Determine the (X, Y) coordinate at the center of the cell enclosing the given text.  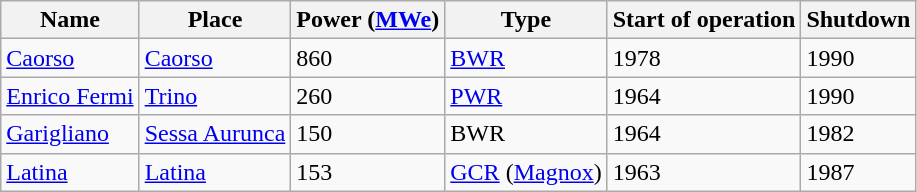
GCR (Magnox) (526, 172)
Sessa Aurunca (215, 134)
Enrico Fermi (70, 96)
Garigliano (70, 134)
Name (70, 20)
Trino (215, 96)
Start of operation (704, 20)
Type (526, 20)
1963 (704, 172)
Shutdown (858, 20)
260 (368, 96)
Place (215, 20)
PWR (526, 96)
1987 (858, 172)
153 (368, 172)
860 (368, 58)
Power (MWe) (368, 20)
150 (368, 134)
1982 (858, 134)
1978 (704, 58)
